Output the [x, y] coordinate of the center of the cell containing the given text.  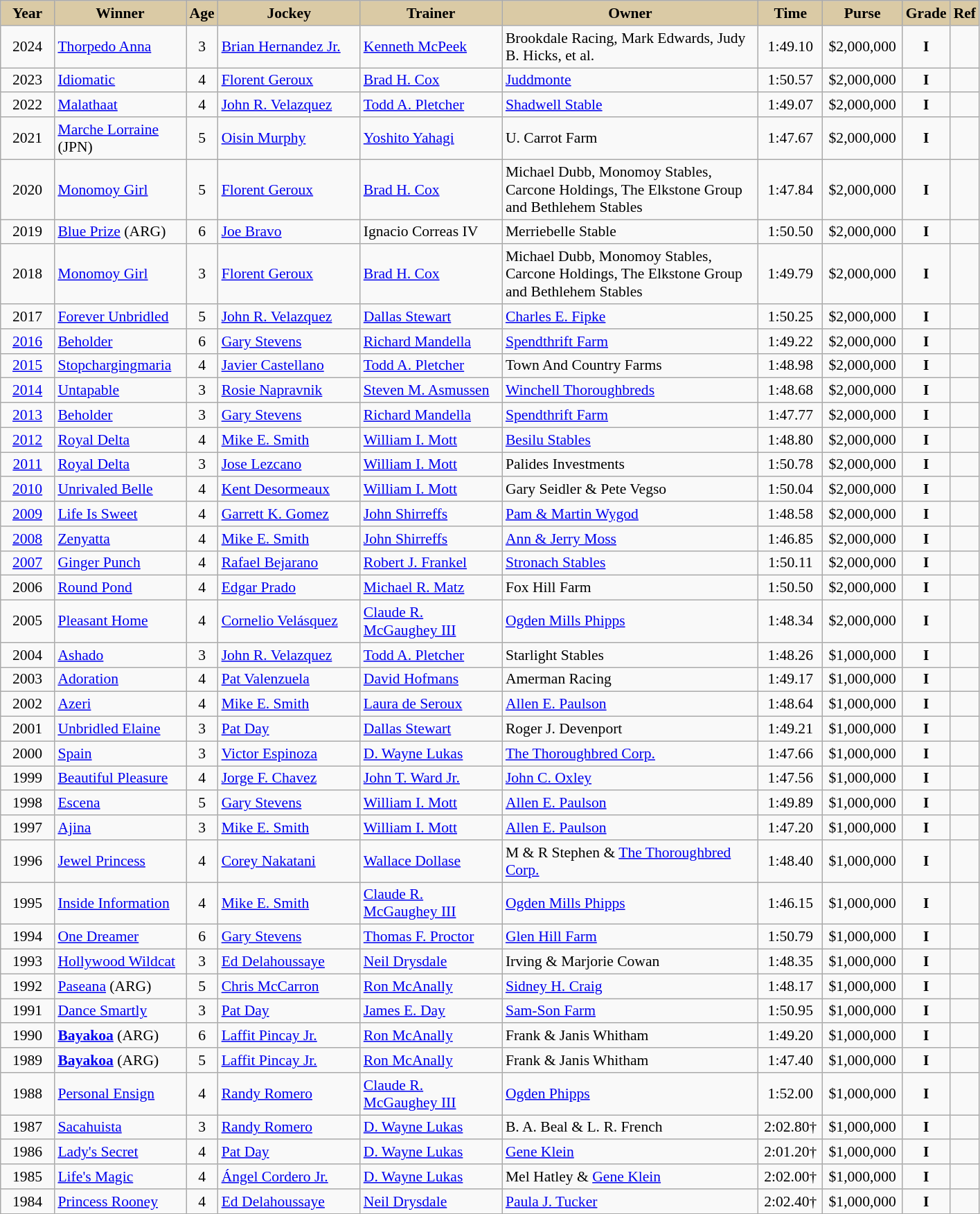
Oisin Murphy [289, 139]
2008 [28, 539]
2010 [28, 490]
Round Pond [120, 588]
2018 [28, 274]
1:49.17 [791, 679]
Corey Nakatani [289, 862]
Escena [120, 803]
Idiomatic [120, 80]
B. A. Beal & L. R. French [630, 1127]
2013 [28, 416]
1:49.22 [791, 341]
Adoration [120, 679]
Pleasant Home [120, 622]
2004 [28, 655]
Age [202, 13]
2009 [28, 514]
2015 [28, 366]
Jockey [289, 13]
M & R Stephen & The Thoroughbred Corp. [630, 862]
1:48.26 [791, 655]
Chris McCarron [289, 986]
2017 [28, 316]
Untapable [120, 391]
Thomas F. Proctor [431, 937]
1:46.85 [791, 539]
1:49.20 [791, 1036]
1:48.98 [791, 366]
Town And Country Farms [630, 366]
Roger J. Devenport [630, 729]
Dance Smartly [120, 1011]
2005 [28, 622]
Michael R. Matz [431, 588]
Ajina [120, 828]
Garrett K. Gomez [289, 514]
Jorge F. Chavez [289, 778]
1:52.00 [791, 1094]
Ashado [120, 655]
1996 [28, 862]
1:48.64 [791, 704]
1992 [28, 986]
2:02.80† [791, 1127]
Year [28, 13]
John T. Ward Jr. [431, 778]
1:48.40 [791, 862]
Javier Castellano [289, 366]
John C. Oxley [630, 778]
1:48.80 [791, 440]
Besilu Stables [630, 440]
One Dreamer [120, 937]
1:48.35 [791, 962]
Amerman Racing [630, 679]
Juddmonte [630, 80]
1985 [28, 1177]
Yoshito Yahagi [431, 139]
1:49.79 [791, 274]
Pat Valenzuela [289, 679]
Kenneth McPeek [431, 47]
1:50.57 [791, 80]
Time [791, 13]
1:49.89 [791, 803]
David Hofmans [431, 679]
1990 [28, 1036]
1984 [28, 1202]
Ginger Punch [120, 563]
Kent Desormeaux [289, 490]
Paseana (ARG) [120, 986]
2021 [28, 139]
Gene Klein [630, 1152]
Rafael Bejarano [289, 563]
Unbridled Elaine [120, 729]
Personal Ensign [120, 1094]
Inside Information [120, 903]
1:47.84 [791, 190]
1:49.07 [791, 105]
Owner [630, 13]
2019 [28, 232]
Life's Magic [120, 1177]
U. Carrot Farm [630, 139]
2006 [28, 588]
2016 [28, 341]
2:02.00† [791, 1177]
Stopchargingmaria [120, 366]
2020 [28, 190]
2024 [28, 47]
Forever Unbridled [120, 316]
Rosie Napravnik [289, 391]
Unrivaled Belle [120, 490]
Sacahuista [120, 1127]
Thorpedo Anna [120, 47]
Pam & Martin Wygod [630, 514]
Ignacio Correas IV [431, 232]
1:47.20 [791, 828]
1997 [28, 828]
1:50.79 [791, 937]
Merriebelle Stable [630, 232]
1:50.95 [791, 1011]
1:50.25 [791, 316]
1:50.78 [791, 465]
Fox Hill Farm [630, 588]
1986 [28, 1152]
Sidney H. Craig [630, 986]
Winchell Thoroughbreds [630, 391]
Wallace Dollase [431, 862]
Brian Hernandez Jr. [289, 47]
2022 [28, 105]
1988 [28, 1094]
Princess Rooney [120, 1202]
2007 [28, 563]
2:01.20† [791, 1152]
The Thoroughbred Corp. [630, 753]
Hollywood Wildcat [120, 962]
Paula J. Tucker [630, 1202]
2011 [28, 465]
Grade [927, 13]
2012 [28, 440]
Lady's Secret [120, 1152]
1:48.68 [791, 391]
1993 [28, 962]
Brookdale Racing, Mark Edwards, Judy B. Hicks, et al. [630, 47]
2002 [28, 704]
Life Is Sweet [120, 514]
1987 [28, 1127]
1:46.15 [791, 903]
2:02.40† [791, 1202]
Gary Seidler & Pete Vegso [630, 490]
1:50.04 [791, 490]
Steven M. Asmussen [431, 391]
Ref [965, 13]
2023 [28, 80]
Victor Espinoza [289, 753]
Sam-Son Farm [630, 1011]
1:47.66 [791, 753]
1:49.21 [791, 729]
1:48.34 [791, 622]
Cornelio Velásquez [289, 622]
Ángel Cordero Jr. [289, 1177]
2001 [28, 729]
1:48.17 [791, 986]
Trainer [431, 13]
1:47.56 [791, 778]
1994 [28, 937]
Winner [120, 13]
Azeri [120, 704]
Laura de Seroux [431, 704]
Mel Hatley & Gene Klein [630, 1177]
Glen Hill Farm [630, 937]
Beautiful Pleasure [120, 778]
1:50.11 [791, 563]
1999 [28, 778]
Palides Investments [630, 465]
Jewel Princess [120, 862]
Spain [120, 753]
Zenyatta [120, 539]
Ogden Phipps [630, 1094]
2003 [28, 679]
1989 [28, 1060]
Malathaat [120, 105]
Edgar Prado [289, 588]
1:47.77 [791, 416]
2000 [28, 753]
1:48.58 [791, 514]
Marche Lorraine (JPN) [120, 139]
1995 [28, 903]
1:49.10 [791, 47]
1998 [28, 803]
2014 [28, 391]
Charles E. Fipke [630, 316]
Joe Bravo [289, 232]
Robert J. Frankel [431, 563]
Starlight Stables [630, 655]
Jose Lezcano [289, 465]
Ann & Jerry Moss [630, 539]
1991 [28, 1011]
James E. Day [431, 1011]
1:47.40 [791, 1060]
1:47.67 [791, 139]
Shadwell Stable [630, 105]
Purse [863, 13]
Stronach Stables [630, 563]
Irving & Marjorie Cowan [630, 962]
Blue Prize (ARG) [120, 232]
